Return (X, Y) of the center of cell containing provided text 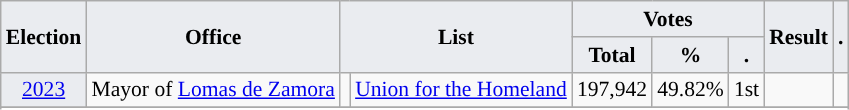
Office (213, 36)
49.82% (690, 90)
List (456, 36)
Result (798, 36)
1st (746, 90)
Election (44, 36)
2023 (44, 90)
Votes (668, 19)
Union for the Homeland (461, 90)
197,942 (612, 90)
% (690, 55)
Total (612, 55)
Mayor of Lomas de Zamora (213, 90)
